Determine the [x, y] coordinate at the center of the cell enclosing the given text.  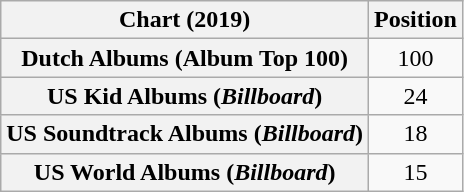
US Kid Albums (Billboard) [185, 96]
Chart (2019) [185, 20]
US World Albums (Billboard) [185, 172]
US Soundtrack Albums (Billboard) [185, 134]
15 [416, 172]
18 [416, 134]
100 [416, 58]
24 [416, 96]
Position [416, 20]
Dutch Albums (Album Top 100) [185, 58]
